Scan for the cell matching the given text and deliver its (X, Y) coordinate at center. 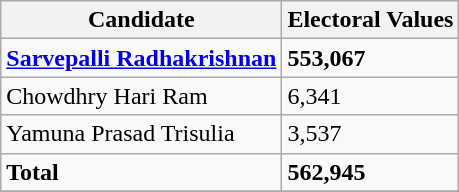
Yamuna Prasad Trisulia (142, 134)
Sarvepalli Radhakrishnan (142, 58)
Chowdhry Hari Ram (142, 96)
Total (142, 172)
553,067 (370, 58)
562,945 (370, 172)
3,537 (370, 134)
6,341 (370, 96)
Electoral Values (370, 20)
Candidate (142, 20)
